Search for the cell housing the specified text and yield its (X, Y) center coordinate. 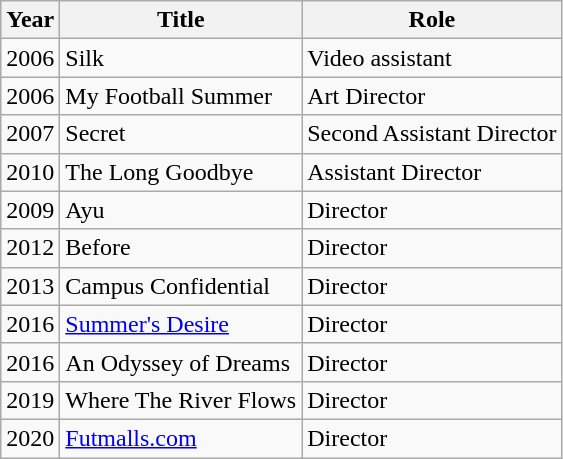
2013 (30, 286)
My Football Summer (181, 96)
Summer's Desire (181, 324)
Art Director (432, 96)
Assistant Director (432, 172)
Futmalls.com (181, 438)
Before (181, 248)
2010 (30, 172)
Campus Confidential (181, 286)
Second Assistant Director (432, 134)
2019 (30, 400)
Year (30, 20)
Title (181, 20)
An Odyssey of Dreams (181, 362)
2020 (30, 438)
2009 (30, 210)
2012 (30, 248)
Video assistant (432, 58)
Where The River Flows (181, 400)
Secret (181, 134)
Role (432, 20)
Ayu (181, 210)
2007 (30, 134)
The Long Goodbye (181, 172)
Silk (181, 58)
